Locate the cell with the specified text and output its (x, y) center coordinate. 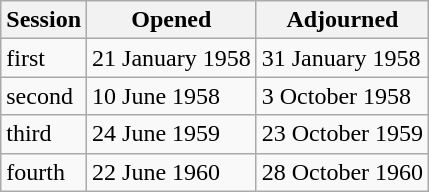
28 October 1960 (342, 172)
3 October 1958 (342, 96)
23 October 1959 (342, 134)
22 June 1960 (172, 172)
Opened (172, 20)
second (44, 96)
Adjourned (342, 20)
31 January 1958 (342, 58)
fourth (44, 172)
10 June 1958 (172, 96)
first (44, 58)
third (44, 134)
21 January 1958 (172, 58)
24 June 1959 (172, 134)
Session (44, 20)
